Identify which cell holds the provided text, then report its [x, y] central coordinate. 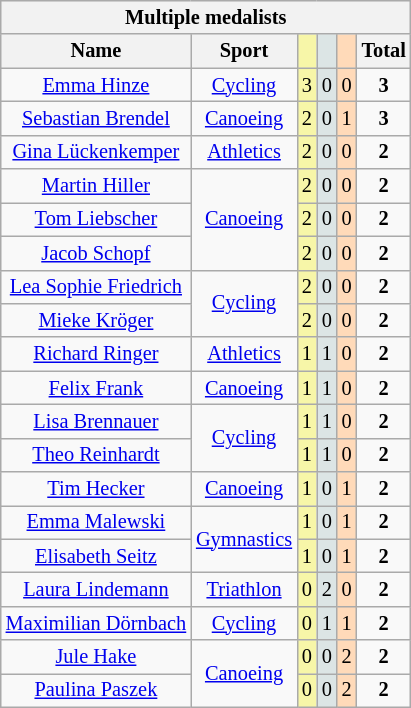
Theo Reinhardt [96, 455]
Tim Hecker [96, 489]
Triathlon [244, 589]
Name [96, 51]
Emma Malewski [96, 522]
Jule Hake [96, 657]
Sport [244, 51]
Paulina Paszek [96, 690]
Total [384, 51]
Laura Lindemann [96, 589]
Lea Sophie Friedrich [96, 287]
Emma Hinze [96, 85]
Sebastian Brendel [96, 118]
Mieke Kröger [96, 320]
Martin Hiller [96, 186]
Jacob Schopf [96, 253]
Felix Frank [96, 388]
Richard Ringer [96, 354]
Elisabeth Seitz [96, 556]
Tom Liebscher [96, 219]
Multiple medalists [206, 17]
Maximilian Dörnbach [96, 623]
Gina Lückenkemper [96, 152]
Lisa Brennauer [96, 421]
Gymnastics [244, 538]
